Detect which cell encompasses the target text, then output its [x, y] center coordinate. 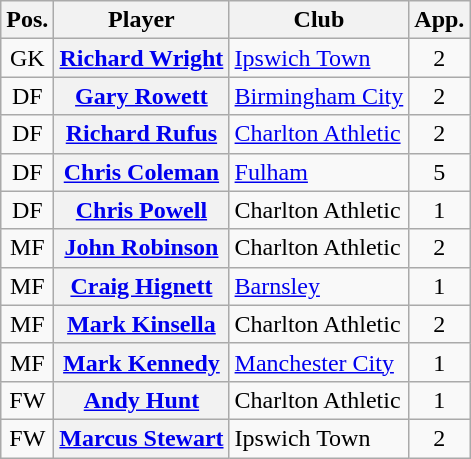
5 [440, 172]
Richard Rufus [142, 134]
Fulham [319, 172]
Chris Powell [142, 210]
Barnsley [319, 286]
Gary Rowett [142, 96]
Pos. [28, 20]
Player [142, 20]
Chris Coleman [142, 172]
Marcus Stewart [142, 438]
Manchester City [319, 362]
Richard Wright [142, 58]
Club [319, 20]
GK [28, 58]
Mark Kennedy [142, 362]
Andy Hunt [142, 400]
Craig Hignett [142, 286]
App. [440, 20]
John Robinson [142, 248]
Mark Kinsella [142, 324]
Birmingham City [319, 96]
